Provide the [x, y] coordinate of the cell's center where the given text is located.  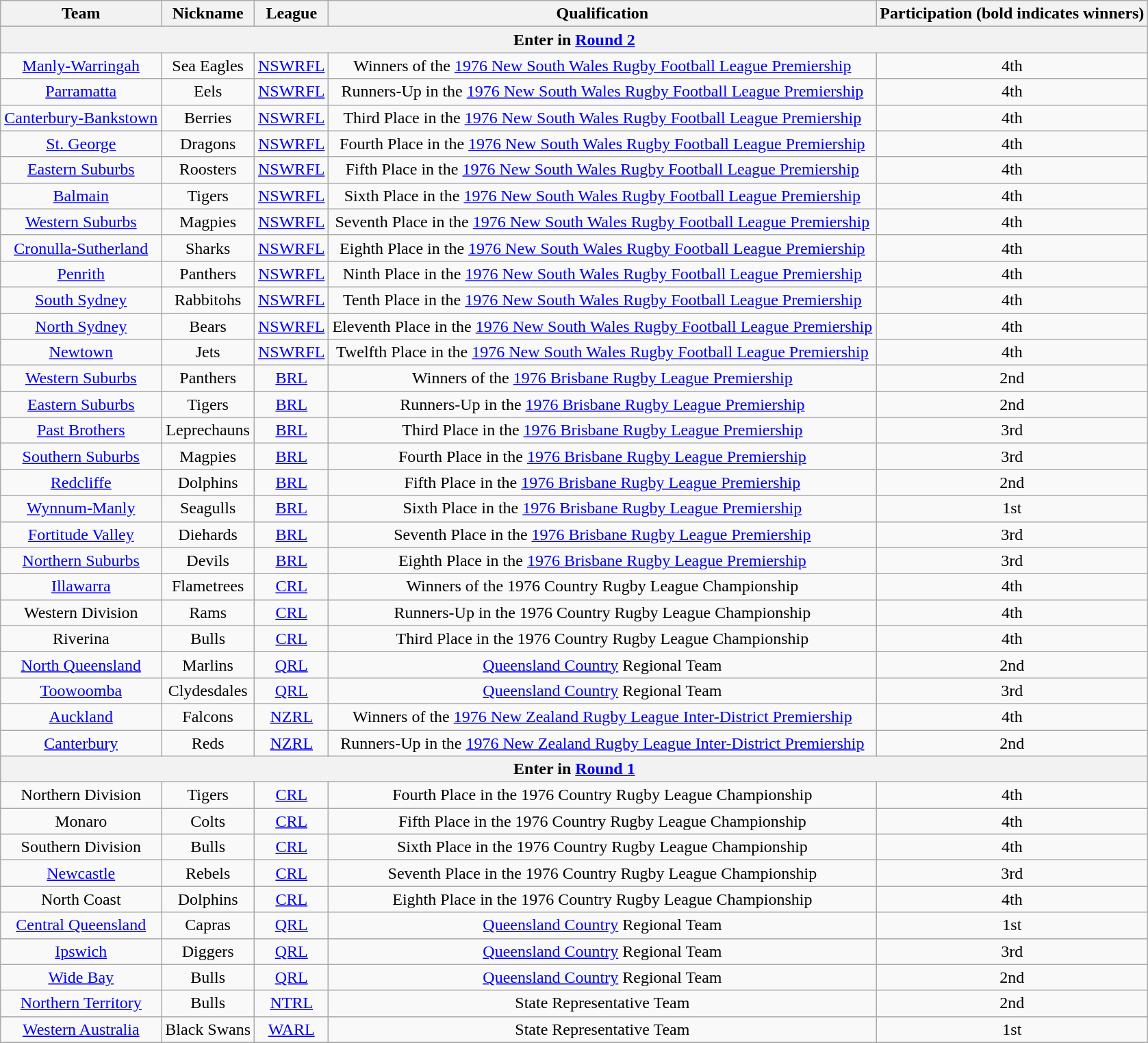
Fourth Place in the 1976 Country Rugby League Championship [602, 795]
Sixth Place in the 1976 Country Rugby League Championship [602, 847]
Twelfth Place in the 1976 New South Wales Rugby Football League Premiership [602, 352]
Qualification [602, 14]
Western Division [81, 613]
Berries [208, 118]
Redcliffe [81, 482]
Fifth Place in the 1976 Country Rugby League Championship [602, 821]
St. George [81, 144]
Wide Bay [81, 977]
Capras [208, 925]
Tenth Place in the 1976 New South Wales Rugby Football League Premiership [602, 300]
Third Place in the 1976 Country Rugby League Championship [602, 639]
Seagulls [208, 508]
Eighth Place in the 1976 Brisbane Rugby League Premiership [602, 561]
Rams [208, 613]
Ninth Place in the 1976 New South Wales Rugby Football League Premiership [602, 274]
Seventh Place in the 1976 Brisbane Rugby League Premiership [602, 535]
Winners of the 1976 New South Wales Rugby Football League Premiership [602, 66]
North Queensland [81, 665]
Seventh Place in the 1976 Country Rugby League Championship [602, 873]
Falcons [208, 717]
Flametrees [208, 587]
Diggers [208, 951]
Northern Territory [81, 1003]
Fifth Place in the 1976 Brisbane Rugby League Premiership [602, 482]
Clydesdales [208, 691]
Black Swans [208, 1029]
Eighth Place in the 1976 Country Rugby League Championship [602, 899]
Leprechauns [208, 430]
Southern Suburbs [81, 456]
Rebels [208, 873]
Canterbury [81, 743]
WARL [292, 1029]
Fourth Place in the 1976 Brisbane Rugby League Premiership [602, 456]
Runners-Up in the 1976 Brisbane Rugby League Premiership [602, 404]
Riverina [81, 639]
Third Place in the 1976 Brisbane Rugby League Premiership [602, 430]
Fourth Place in the 1976 New South Wales Rugby Football League Premiership [602, 144]
Enter in Round 1 [574, 769]
League [292, 14]
Western Australia [81, 1029]
Eighth Place in the 1976 New South Wales Rugby Football League Premiership [602, 248]
Fortitude Valley [81, 535]
Past Brothers [81, 430]
Rabbitohs [208, 300]
South Sydney [81, 300]
Sixth Place in the 1976 New South Wales Rugby Football League Premiership [602, 196]
Northern Division [81, 795]
Jets [208, 352]
Runners-Up in the 1976 New Zealand Rugby League Inter-District Premiership [602, 743]
Fifth Place in the 1976 New South Wales Rugby Football League Premiership [602, 170]
Parramatta [81, 92]
Central Queensland [81, 925]
Newcastle [81, 873]
Sea Eagles [208, 66]
Illawarra [81, 587]
Diehards [208, 535]
Sharks [208, 248]
Sixth Place in the 1976 Brisbane Rugby League Premiership [602, 508]
Balmain [81, 196]
Marlins [208, 665]
Reds [208, 743]
Winners of the 1976 Country Rugby League Championship [602, 587]
Wynnum-Manly [81, 508]
Monaro [81, 821]
Newtown [81, 352]
North Sydney [81, 326]
Runners-Up in the 1976 New South Wales Rugby Football League Premiership [602, 92]
Auckland [81, 717]
Runners-Up in the 1976 Country Rugby League Championship [602, 613]
North Coast [81, 899]
Roosters [208, 170]
Southern Division [81, 847]
Ipswich [81, 951]
Nickname [208, 14]
Seventh Place in the 1976 New South Wales Rugby Football League Premiership [602, 222]
Bears [208, 326]
Colts [208, 821]
Eels [208, 92]
Northern Suburbs [81, 561]
Third Place in the 1976 New South Wales Rugby Football League Premiership [602, 118]
Toowoomba [81, 691]
Canterbury-Bankstown [81, 118]
Eleventh Place in the 1976 New South Wales Rugby Football League Premiership [602, 326]
Cronulla-Sutherland [81, 248]
Devils [208, 561]
NTRL [292, 1003]
Manly-Warringah [81, 66]
Enter in Round 2 [574, 40]
Winners of the 1976 New Zealand Rugby League Inter-District Premiership [602, 717]
Dragons [208, 144]
Participation (bold indicates winners) [1012, 14]
Team [81, 14]
Winners of the 1976 Brisbane Rugby League Premiership [602, 378]
Penrith [81, 274]
